Identify which cell holds the provided text, then report its (X, Y) central coordinate. 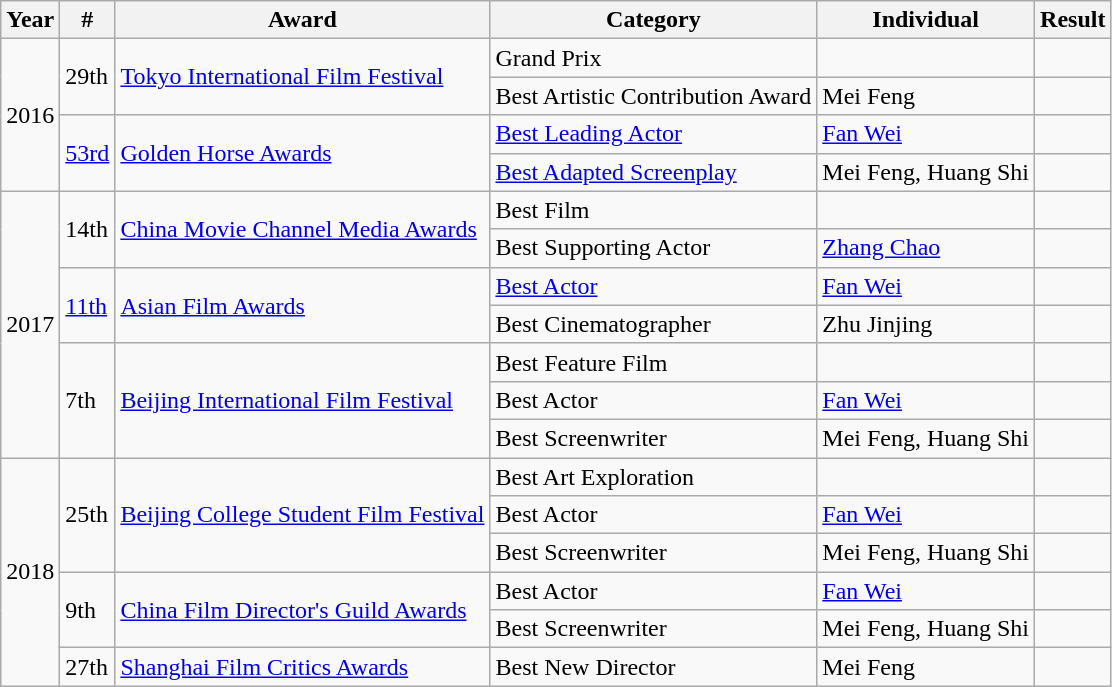
Best Leading Actor (654, 134)
Zhu Jinjing (926, 324)
7th (88, 400)
Individual (926, 20)
Best Supporting Actor (654, 248)
9th (88, 610)
Best Cinematographer (654, 324)
2016 (30, 115)
Zhang Chao (926, 248)
29th (88, 77)
Category (654, 20)
Asian Film Awards (302, 305)
Grand Prix (654, 58)
Best New Director (654, 667)
Result (1073, 20)
# (88, 20)
Best Artistic Contribution Award (654, 96)
25th (88, 515)
Year (30, 20)
14th (88, 229)
Best Film (654, 210)
27th (88, 667)
2018 (30, 572)
2017 (30, 324)
China Film Director's Guild Awards (302, 610)
53rd (88, 153)
Best Adapted Screenplay (654, 172)
Tokyo International Film Festival (302, 77)
Best Feature Film (654, 362)
Beijing College Student Film Festival (302, 515)
Golden Horse Awards (302, 153)
Award (302, 20)
Best Art Exploration (654, 477)
11th (88, 305)
Beijing International Film Festival (302, 400)
China Movie Channel Media Awards (302, 229)
Shanghai Film Critics Awards (302, 667)
